Return (X, Y) of the center of cell containing provided text 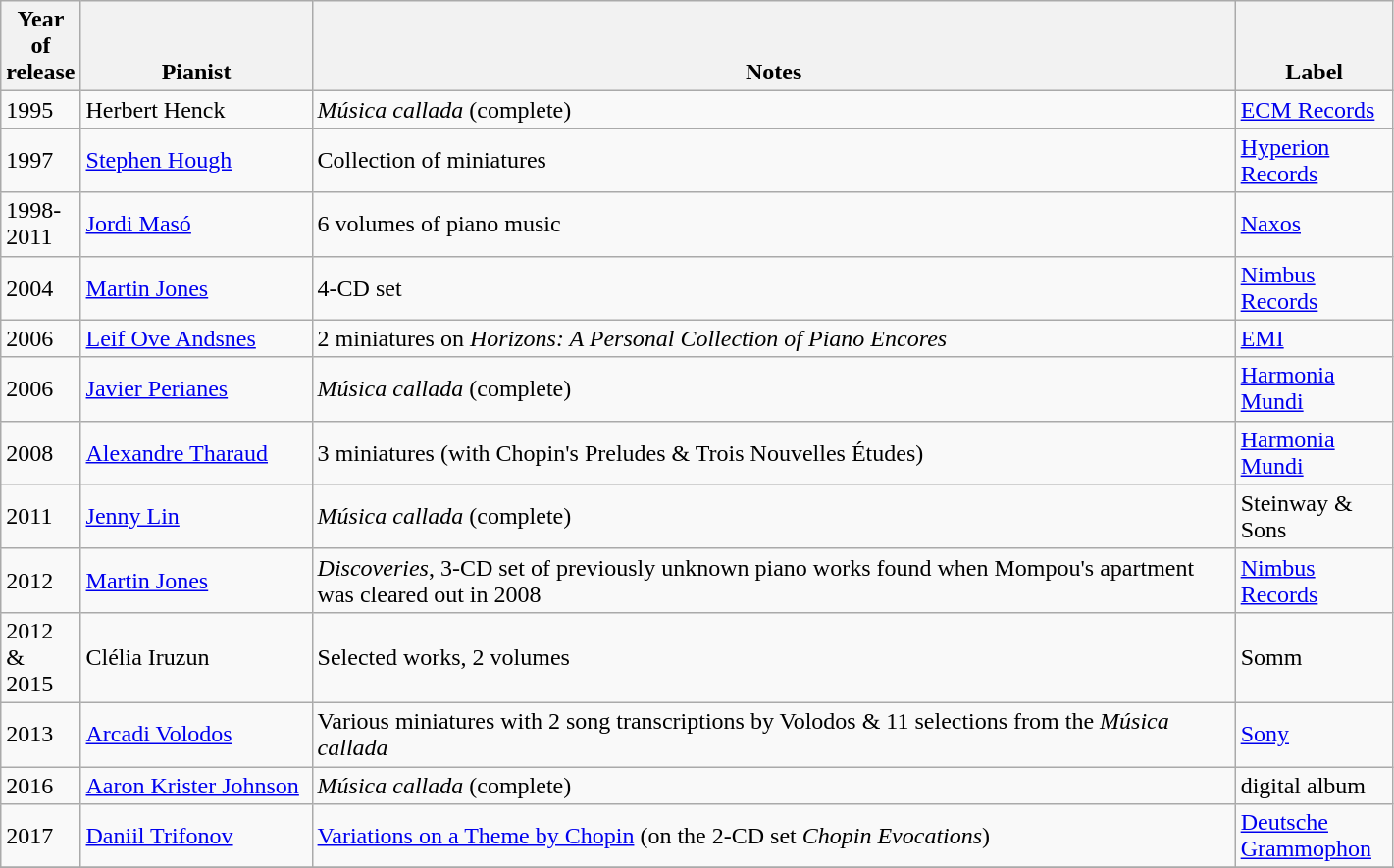
Alexandre Tharaud (196, 453)
Naxos (1315, 224)
Sony (1315, 734)
Aaron Krister Johnson (196, 786)
2011 (41, 516)
digital album (1315, 786)
Steinway & Sons (1315, 516)
Variations on a Theme by Chopin (on the 2-CD set Chopin Evocations) (773, 836)
Herbert Henck (196, 110)
Daniil Trifonov (196, 836)
Selected works, 2 volumes (773, 657)
2 miniatures on Horizons: A Personal Collection of Piano Encores (773, 338)
1998-2011 (41, 224)
2012 (41, 581)
Pianist (196, 46)
Deutsche Grammophon (1315, 836)
4-CD set (773, 288)
2004 (41, 288)
Year of release (41, 46)
Notes (773, 46)
Hyperion Records (1315, 161)
Collection of miniatures (773, 161)
Label (1315, 46)
Jenny Lin (196, 516)
3 miniatures (with Chopin's Preludes & Trois Nouvelles Études) (773, 453)
Various miniatures with 2 song transcriptions by Volodos & 11 selections from the Música callada (773, 734)
Leif Ove Andsnes (196, 338)
2016 (41, 786)
6 volumes of piano music (773, 224)
Stephen Hough (196, 161)
Javier Perianes (196, 388)
Somm (1315, 657)
EMI (1315, 338)
1997 (41, 161)
2017 (41, 836)
ECM Records (1315, 110)
Jordi Masó (196, 224)
1995 (41, 110)
2013 (41, 734)
Arcadi Volodos (196, 734)
2008 (41, 453)
Clélia Iruzun (196, 657)
2012 & 2015 (41, 657)
Discoveries, 3-CD set of previously unknown piano works found when Mompou's apartment was cleared out in 2008 (773, 581)
